Extract the (X, Y) coordinate from the center of the cell holding the provided text.  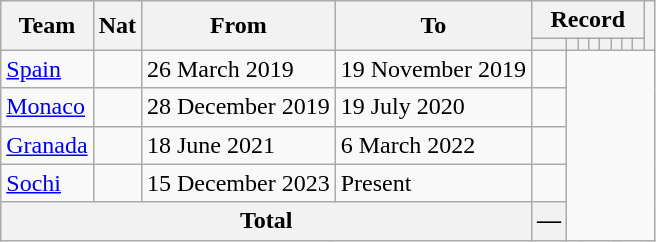
Granada (47, 145)
Total (266, 221)
From (238, 26)
Nat (117, 26)
Spain (47, 69)
18 June 2021 (238, 145)
Present (433, 183)
Team (47, 26)
19 July 2020 (433, 107)
19 November 2019 (433, 69)
15 December 2023 (238, 183)
26 March 2019 (238, 69)
6 March 2022 (433, 145)
Record (588, 20)
28 December 2019 (238, 107)
Monaco (47, 107)
Sochi (47, 183)
To (433, 26)
— (550, 221)
